Return [X, Y] of the center of cell containing provided text 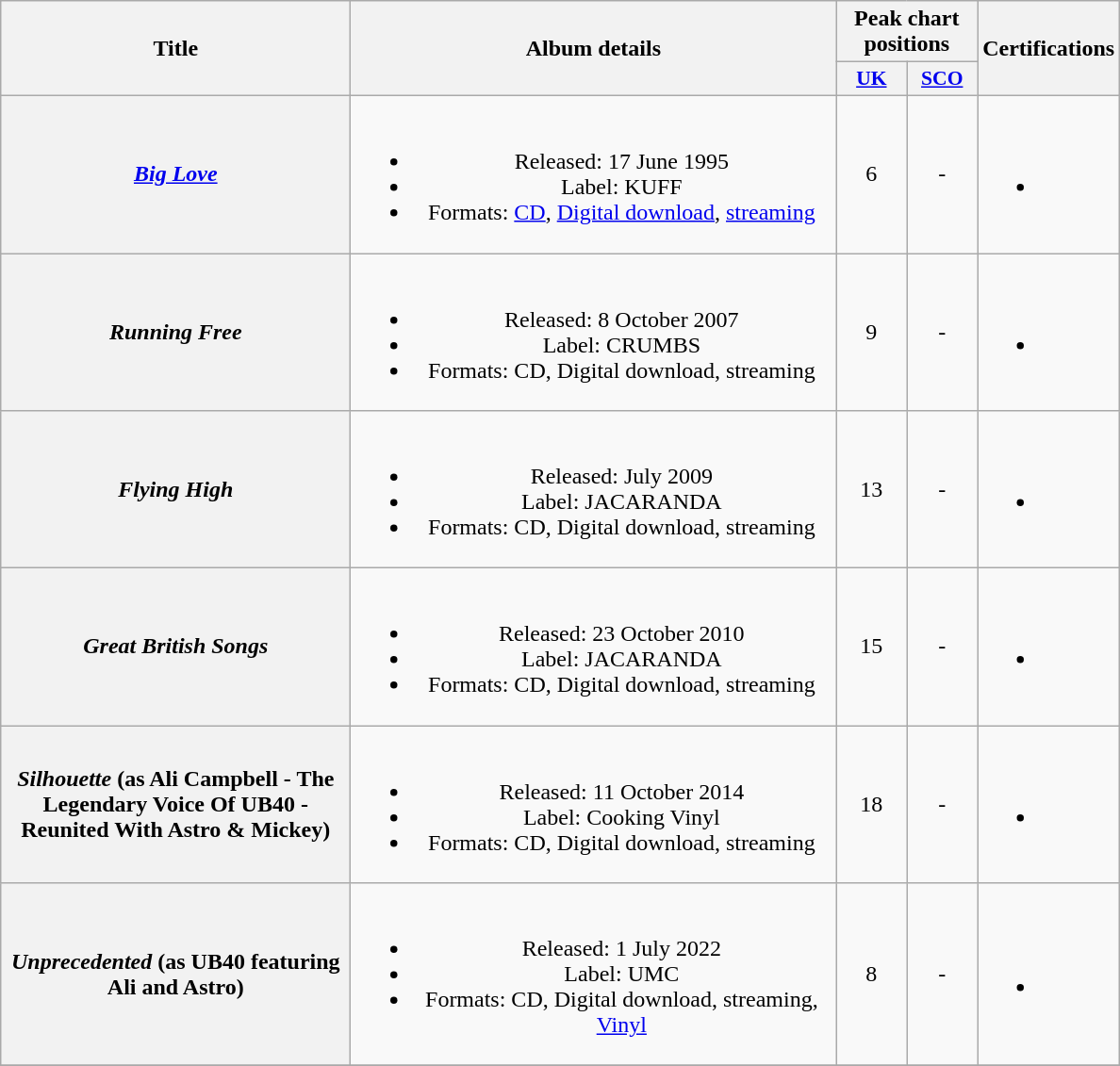
Silhouette (as Ali Campbell - The Legendary Voice Of UB40 - Reunited With Astro & Mickey) [175, 805]
Running Free [175, 332]
Released: 23 October 2010Label: JACARANDAFormats: CD, Digital download, streaming [594, 647]
Certifications [1048, 49]
8 [871, 975]
Released: 11 October 2014Label: Cooking VinylFormats: CD, Digital download, streaming [594, 805]
Released: 1 July 2022Label: UMCFormats: CD, Digital download, streaming, Vinyl [594, 975]
9 [871, 332]
Title [175, 49]
Album details [594, 49]
Peak chart positions [907, 32]
Released: 8 October 2007Label: CRUMBSFormats: CD, Digital download, streaming [594, 332]
Released: July 2009Label: JACARANDAFormats: CD, Digital download, streaming [594, 490]
Flying High [175, 490]
UK [871, 79]
Big Love [175, 173]
Unprecedented (as UB40 featuring Ali and Astro) [175, 975]
Released: 17 June 1995Label: KUFFFormats: CD, Digital download, streaming [594, 173]
15 [871, 647]
13 [871, 490]
SCO [943, 79]
18 [871, 805]
6 [871, 173]
Great British Songs [175, 647]
